Return (X, Y) of the center of cell containing provided text 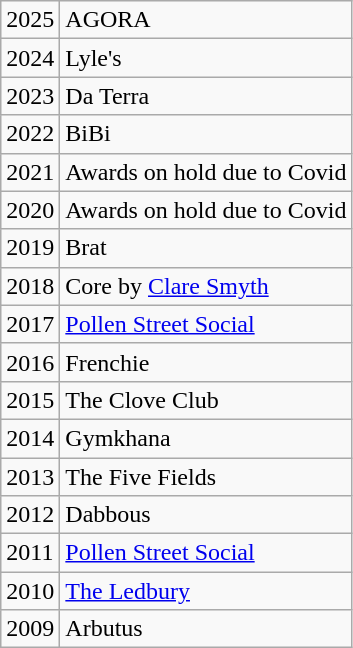
2016 (30, 362)
2012 (30, 515)
2020 (30, 210)
2010 (30, 591)
2023 (30, 96)
BiBi (206, 134)
Frenchie (206, 362)
The Five Fields (206, 477)
2025 (30, 20)
2011 (30, 553)
2014 (30, 438)
Arbutus (206, 629)
2009 (30, 629)
2013 (30, 477)
Da Terra (206, 96)
The Clove Club (206, 400)
AGORA (206, 20)
Core by Clare Smyth (206, 286)
2022 (30, 134)
2021 (30, 172)
Lyle's (206, 58)
2018 (30, 286)
2015 (30, 400)
2024 (30, 58)
Gymkhana (206, 438)
The Ledbury (206, 591)
2017 (30, 324)
Brat (206, 248)
Dabbous (206, 515)
2019 (30, 248)
